Locate the cell with the specified text and output its [x, y] center coordinate. 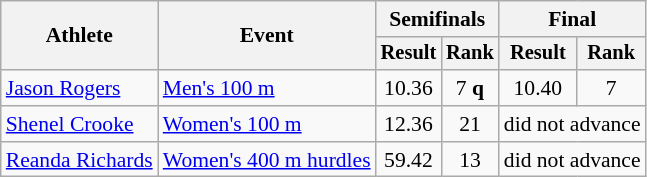
Semifinals [438, 19]
Event [267, 36]
did not advance [572, 124]
21 [470, 124]
7 q [470, 88]
Final [572, 19]
Women's 100 m [267, 124]
12.36 [409, 124]
Men's 100 m [267, 88]
Jason Rogers [80, 88]
7 [612, 88]
10.36 [409, 88]
10.40 [538, 88]
Athlete [80, 36]
Shenel Crooke [80, 124]
